Identify which cell holds the provided text, then report its (x, y) central coordinate. 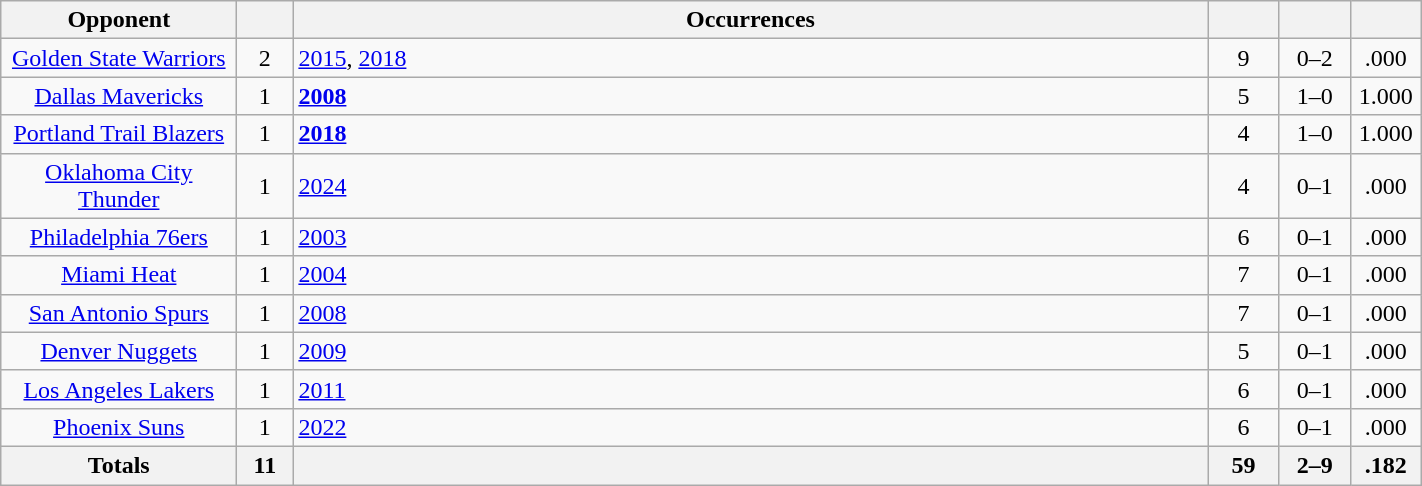
2015, 2018 (750, 58)
2 (265, 58)
Miami Heat (119, 275)
.182 (1386, 465)
2024 (750, 186)
9 (1244, 58)
2022 (750, 427)
San Antonio Spurs (119, 313)
Dallas Mavericks (119, 96)
2009 (750, 351)
Golden State Warriors (119, 58)
Occurrences (750, 20)
2004 (750, 275)
Totals (119, 465)
2011 (750, 389)
0–2 (1314, 58)
2–9 (1314, 465)
Portland Trail Blazers (119, 134)
Opponent (119, 20)
2018 (750, 134)
2003 (750, 237)
Phoenix Suns (119, 427)
59 (1244, 465)
Los Angeles Lakers (119, 389)
Oklahoma City Thunder (119, 186)
Philadelphia 76ers (119, 237)
11 (265, 465)
Denver Nuggets (119, 351)
